Identify which cell holds the provided text, then report its (x, y) central coordinate. 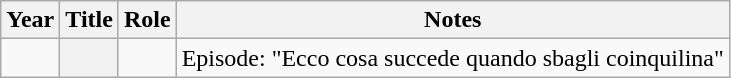
Title (90, 20)
Episode: "Ecco cosa succede quando sbagli coinquilina" (452, 58)
Year (30, 20)
Notes (452, 20)
Role (147, 20)
